Determine the (X, Y) coordinate at the center of the cell enclosing the given text.  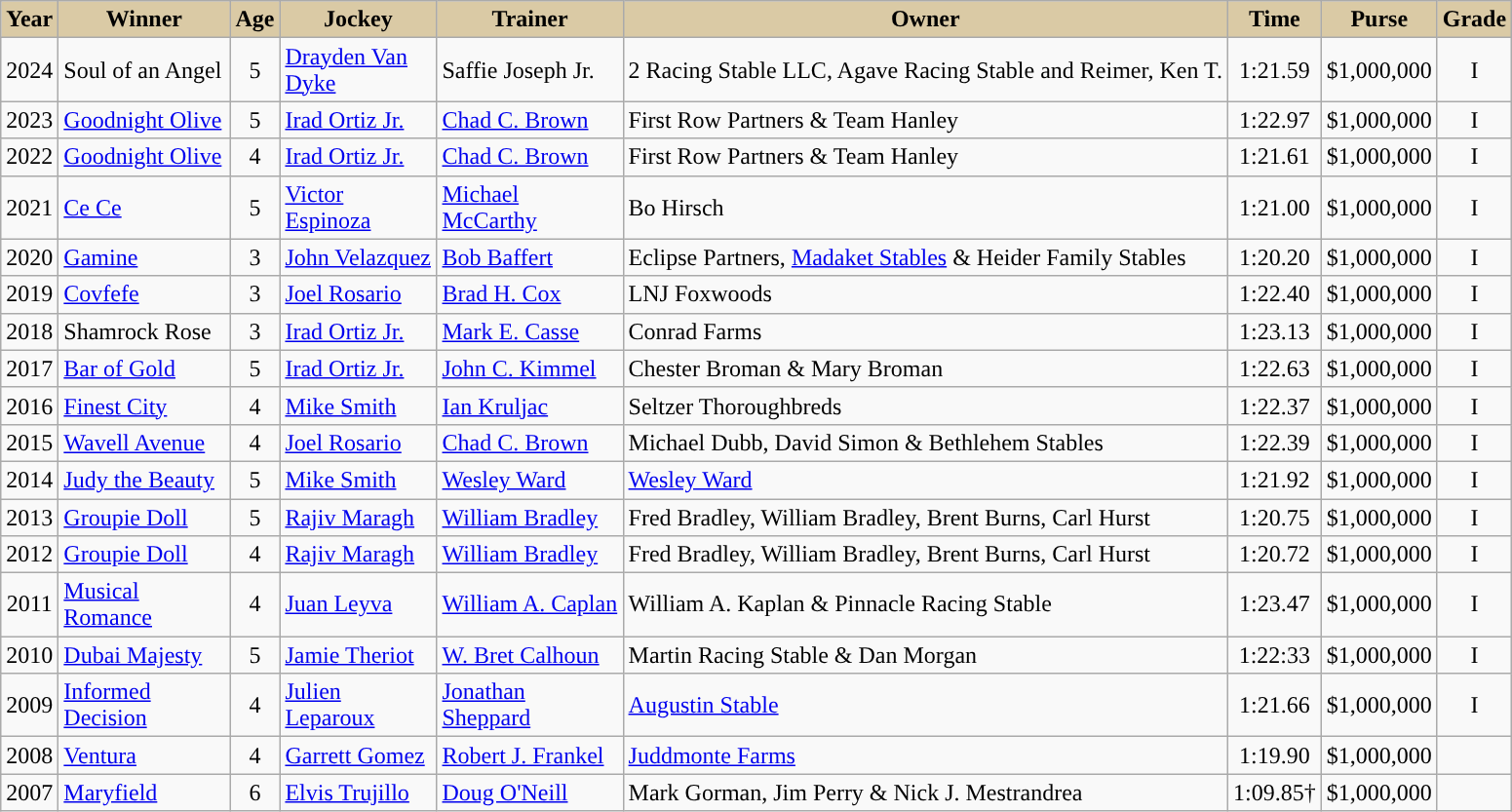
2010 (29, 655)
2016 (29, 406)
Brad H. Cox (530, 294)
Elvis Trujillo (359, 793)
LNJ Foxwoods (925, 294)
Michael Dubb, David Simon & Bethlehem Stables (925, 443)
2018 (29, 331)
Eclipse Partners, Madaket Stables & Heider Family Stables (925, 257)
Ian Kruljac (530, 406)
Robert J. Frankel (530, 755)
Bar of Gold (144, 368)
Ventura (144, 755)
2024 (29, 70)
Maryfield (144, 793)
1:22.97 (1274, 120)
Mark Gorman, Jim Perry & Nick J. Mestrandrea (925, 793)
Year (29, 19)
2020 (29, 257)
6 (255, 793)
1:20.20 (1274, 257)
Juan Leyva (359, 604)
Julien Leparoux (359, 706)
Jockey (359, 19)
1:21.61 (1274, 157)
1:22:33 (1274, 655)
Martin Racing Stable & Dan Morgan (925, 655)
Michael McCarthy (530, 207)
John Velazquez (359, 257)
Saffie Joseph Jr. (530, 70)
Musical Romance (144, 604)
2011 (29, 604)
1:21.59 (1274, 70)
Purse (1378, 19)
2014 (29, 480)
2017 (29, 368)
Augustin Stable (925, 706)
Jamie Theriot (359, 655)
1:23.13 (1274, 331)
2013 (29, 518)
John C. Kimmel (530, 368)
1:22.39 (1274, 443)
1:21.92 (1274, 480)
William A. Caplan (530, 604)
1:21.66 (1274, 706)
Victor Espinoza (359, 207)
Time (1274, 19)
2012 (29, 555)
2 Racing Stable LLC, Agave Racing Stable and Reimer, Ken T. (925, 70)
Finest City (144, 406)
Garrett Gomez (359, 755)
Owner (925, 19)
Informed Decision (144, 706)
Drayden Van Dyke (359, 70)
Bob Baffert (530, 257)
2023 (29, 120)
2021 (29, 207)
2008 (29, 755)
Winner (144, 19)
1:19.90 (1274, 755)
2009 (29, 706)
1:21.00 (1274, 207)
Seltzer Thoroughbreds (925, 406)
Gamine (144, 257)
Jonathan Sheppard (530, 706)
1:22.63 (1274, 368)
Shamrock Rose (144, 331)
Mark E. Casse (530, 331)
Soul of an Angel (144, 70)
Chester Broman & Mary Broman (925, 368)
Age (255, 19)
Grade (1474, 19)
Judy the Beauty (144, 480)
1:20.75 (1274, 518)
Ce Ce (144, 207)
2015 (29, 443)
W. Bret Calhoun (530, 655)
Bo Hirsch (925, 207)
1:20.72 (1274, 555)
1:09.85† (1274, 793)
1:23.47 (1274, 604)
2019 (29, 294)
1:22.37 (1274, 406)
Dubai Majesty (144, 655)
Juddmonte Farms (925, 755)
Covfefe (144, 294)
Trainer (530, 19)
Doug O'Neill (530, 793)
William A. Kaplan & Pinnacle Racing Stable (925, 604)
Conrad Farms (925, 331)
1:22.40 (1274, 294)
2007 (29, 793)
2022 (29, 157)
Wavell Avenue (144, 443)
